Extract the [x, y] coordinate from the center of the cell holding the provided text.  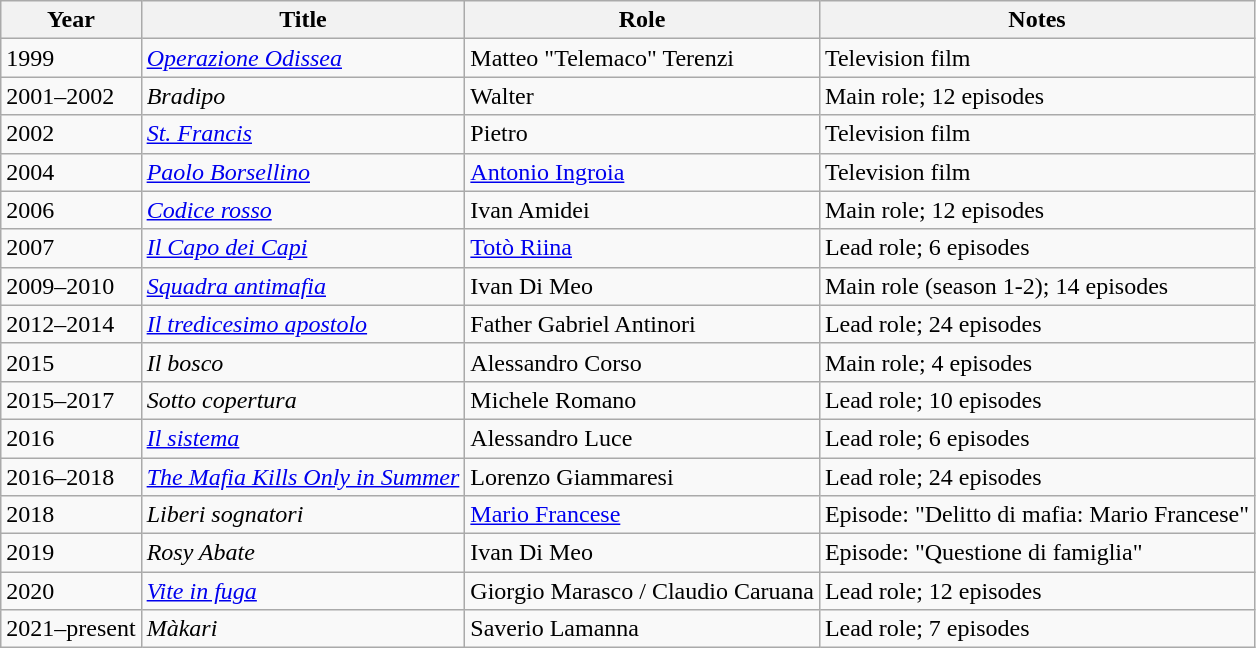
Matteo "Telemaco" Terenzi [642, 58]
Ivan Amidei [642, 210]
Paolo Borsellino [303, 172]
Rosy Abate [303, 553]
Bradipo [303, 96]
2016 [71, 438]
2006 [71, 210]
Alessandro Corso [642, 362]
2018 [71, 515]
2019 [71, 553]
Episode: "Questione di famiglia" [1036, 553]
Sotto copertura [303, 400]
Role [642, 20]
Il sistema [303, 438]
2002 [71, 134]
Vite in fuga [303, 591]
Notes [1036, 20]
Pietro [642, 134]
2016–2018 [71, 477]
2009–2010 [71, 286]
Lorenzo Giammaresi [642, 477]
Saverio Lamanna [642, 629]
Màkari [303, 629]
1999 [71, 58]
The Mafia Kills Only in Summer [303, 477]
Main role; 4 episodes [1036, 362]
Operazione Odissea [303, 58]
2015–2017 [71, 400]
Lead role; 10 episodes [1036, 400]
2012–2014 [71, 324]
Mario Francese [642, 515]
Title [303, 20]
Il bosco [303, 362]
Alessandro Luce [642, 438]
Father Gabriel Antinori [642, 324]
Year [71, 20]
2021–present [71, 629]
Codice rosso [303, 210]
Main role (season 1-2); 14 episodes [1036, 286]
Squadra antimafia [303, 286]
Giorgio Marasco / Claudio Caruana [642, 591]
Il tredicesimo apostolo [303, 324]
2020 [71, 591]
Michele Romano [642, 400]
Liberi sognatori [303, 515]
Totò Riina [642, 248]
Lead role; 12 episodes [1036, 591]
2007 [71, 248]
Lead role; 7 episodes [1036, 629]
Il Capo dei Capi [303, 248]
2004 [71, 172]
Walter [642, 96]
Antonio Ingroia [642, 172]
St. Francis [303, 134]
Episode: "Delitto di mafia: Mario Francese" [1036, 515]
2001–2002 [71, 96]
2015 [71, 362]
